Provide the (X, Y) coordinate of the cell's center where the given text is located.  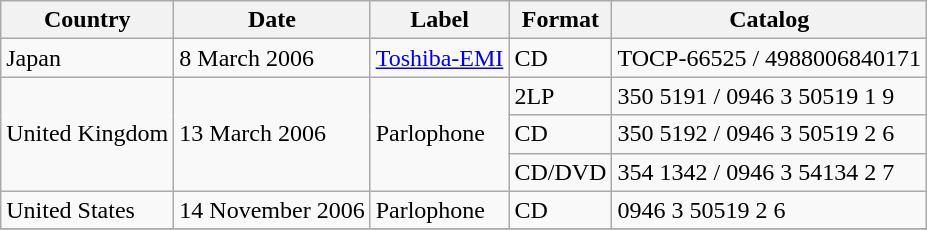
Label (440, 20)
350 5192 / 0946 3 50519 2 6 (770, 134)
Date (272, 20)
0946 3 50519 2 6 (770, 210)
Catalog (770, 20)
354 1342 / 0946 3 54134 2 7 (770, 172)
14 November 2006 (272, 210)
350 5191 / 0946 3 50519 1 9 (770, 96)
United States (88, 210)
Toshiba-EMI (440, 58)
CD/DVD (560, 172)
Japan (88, 58)
TOCP-66525 / 4988006840171 (770, 58)
2LP (560, 96)
13 March 2006 (272, 134)
Format (560, 20)
Country (88, 20)
United Kingdom (88, 134)
8 March 2006 (272, 58)
